From the cell containing the given text, extract its center point as [X, Y] coordinate. 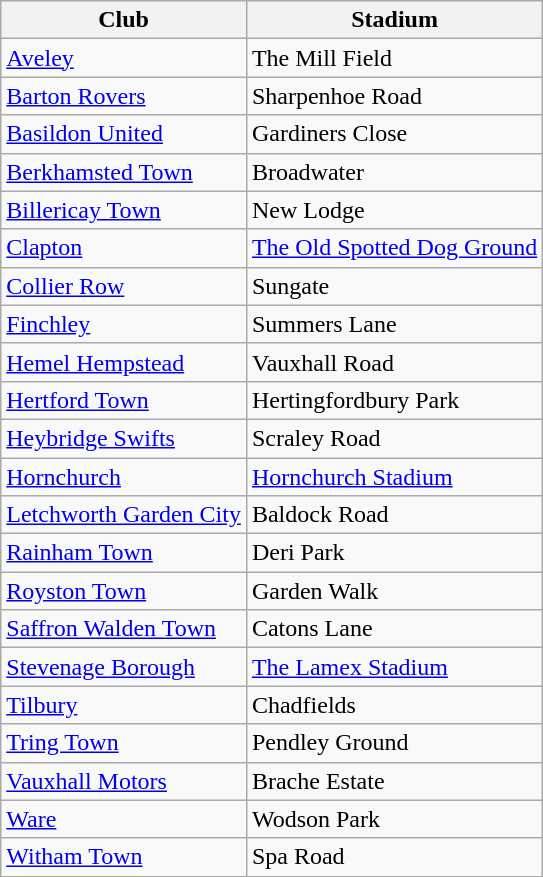
Brache Estate [394, 781]
Hertford Town [124, 400]
Scraley Road [394, 438]
The Mill Field [394, 58]
Summers Lane [394, 324]
Ware [124, 819]
Collier Row [124, 286]
Broadwater [394, 172]
Aveley [124, 58]
The Old Spotted Dog Ground [394, 248]
Spa Road [394, 857]
Hornchurch [124, 477]
Garden Walk [394, 591]
Deri Park [394, 553]
Sungate [394, 286]
Vauxhall Motors [124, 781]
Basildon United [124, 134]
Royston Town [124, 591]
Chadfields [394, 705]
Finchley [124, 324]
Heybridge Swifts [124, 438]
Hornchurch Stadium [394, 477]
Tilbury [124, 705]
Stadium [394, 20]
Berkhamsted Town [124, 172]
Catons Lane [394, 629]
Hemel Hempstead [124, 362]
Baldock Road [394, 515]
Club [124, 20]
Rainham Town [124, 553]
Barton Rovers [124, 96]
New Lodge [394, 210]
Billericay Town [124, 210]
Hertingfordbury Park [394, 400]
Sharpenhoe Road [394, 96]
Letchworth Garden City [124, 515]
The Lamex Stadium [394, 667]
Saffron Walden Town [124, 629]
Tring Town [124, 743]
Stevenage Borough [124, 667]
Clapton [124, 248]
Wodson Park [394, 819]
Gardiners Close [394, 134]
Witham Town [124, 857]
Vauxhall Road [394, 362]
Pendley Ground [394, 743]
